Locate the cell with the specified text and output its (x, y) center coordinate. 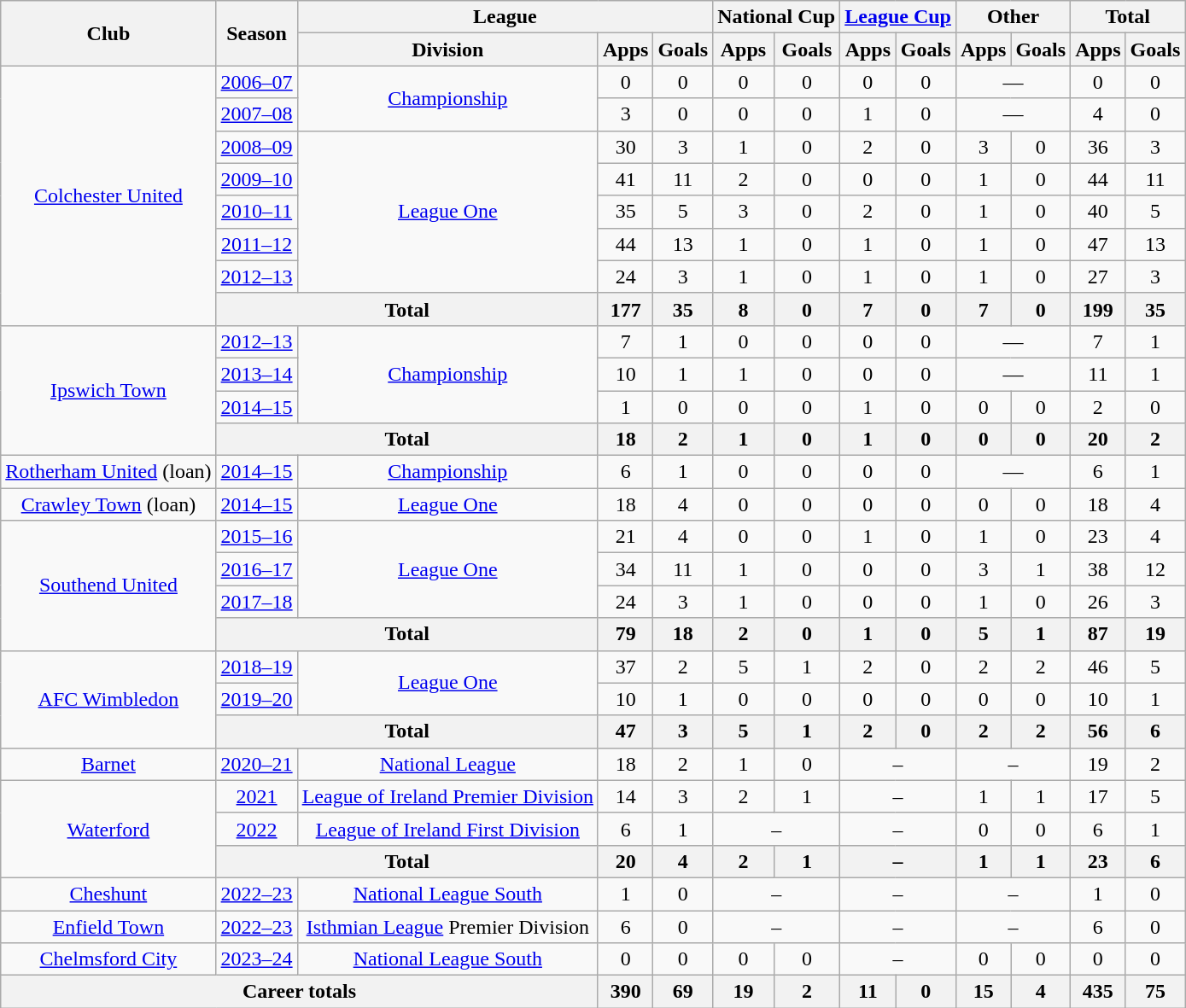
79 (625, 634)
26 (1098, 602)
69 (683, 992)
41 (625, 179)
36 (1098, 147)
21 (625, 537)
League of Ireland Premier Division (447, 796)
2016–17 (256, 569)
2007–08 (256, 114)
Southend United (108, 586)
177 (625, 309)
2022 (256, 829)
199 (1098, 309)
League of Ireland First Division (447, 829)
390 (625, 992)
15 (983, 992)
Rotherham United (loan) (108, 472)
Cheshunt (108, 894)
435 (1098, 992)
2008–09 (256, 147)
2009–10 (256, 179)
Waterford (108, 829)
34 (625, 569)
National League (447, 764)
2006–07 (256, 82)
27 (1098, 277)
League Cup (898, 17)
AFC Wimbledon (108, 699)
14 (625, 796)
2013–14 (256, 374)
League (505, 17)
National Cup (777, 17)
87 (1098, 634)
12 (1155, 569)
Isthmian League Premier Division (447, 926)
37 (625, 667)
Other (1013, 17)
Division (447, 50)
Season (256, 33)
17 (1098, 796)
Club (108, 33)
46 (1098, 667)
2015–16 (256, 537)
Colchester United (108, 195)
2010–11 (256, 212)
56 (1098, 731)
2018–19 (256, 667)
40 (1098, 212)
Crawley Town (loan) (108, 504)
75 (1155, 992)
2023–24 (256, 959)
2019–20 (256, 699)
Career totals (300, 992)
2020–21 (256, 764)
Barnet (108, 764)
38 (1098, 569)
Ipswich Town (108, 390)
8 (744, 309)
30 (625, 147)
Chelmsford City (108, 959)
2021 (256, 796)
2017–18 (256, 602)
Enfield Town (108, 926)
2011–12 (256, 244)
